Scan for the cell matching the given text and deliver its [X, Y] coordinate at center. 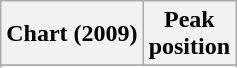
Peakposition [189, 34]
Chart (2009) [72, 34]
